Determine the (X, Y) coordinate at the center of the cell enclosing the given text.  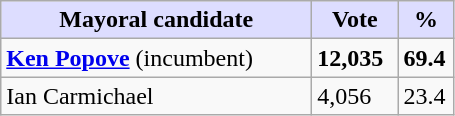
23.4 (426, 96)
Vote (355, 20)
Mayoral candidate (156, 20)
% (426, 20)
Ian Carmichael (156, 96)
Ken Popove (incumbent) (156, 58)
12,035 (355, 58)
69.4 (426, 58)
4,056 (355, 96)
